Pinpoint the cell where the given text exists, returning its (x, y) midpoint coordinate. 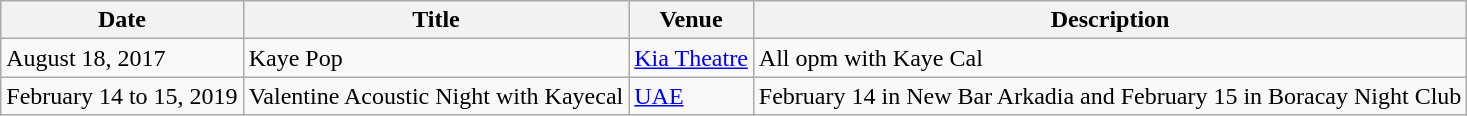
Valentine Acoustic Night with Kayecal (436, 96)
Description (1110, 20)
February 14 in New Bar Arkadia and February 15 in Boracay Night Club (1110, 96)
Kaye Pop (436, 58)
August 18, 2017 (122, 58)
All opm with Kaye Cal (1110, 58)
Title (436, 20)
Kia Theatre (692, 58)
UAE (692, 96)
February 14 to 15, 2019 (122, 96)
Date (122, 20)
Venue (692, 20)
